From the cell containing the given text, extract its center point as (x, y) coordinate. 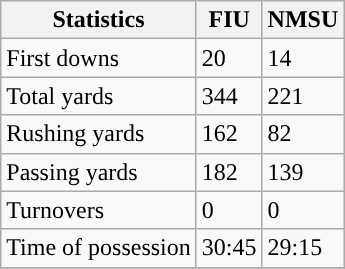
Turnovers (99, 210)
Statistics (99, 20)
344 (229, 96)
Time of possession (99, 248)
29:15 (303, 248)
182 (229, 172)
FIU (229, 20)
221 (303, 96)
First downs (99, 58)
Total yards (99, 96)
NMSU (303, 20)
Passing yards (99, 172)
20 (229, 58)
139 (303, 172)
Rushing yards (99, 134)
30:45 (229, 248)
14 (303, 58)
82 (303, 134)
162 (229, 134)
